Locate the cell with the specified text and output its (X, Y) center coordinate. 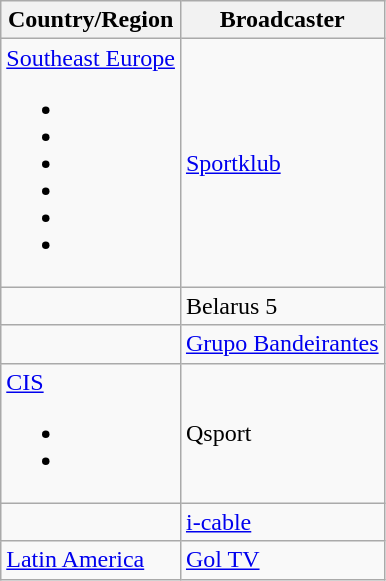
Gol TV (282, 560)
Sportklub (282, 163)
i-cable (282, 522)
Qsport (282, 433)
Southeast Europe (91, 163)
Grupo Bandeirantes (282, 344)
Latin America (91, 560)
Country/Region (91, 20)
Belarus 5 (282, 306)
CIS (91, 433)
Broadcaster (282, 20)
